Search for the cell housing the specified text and yield its [X, Y] center coordinate. 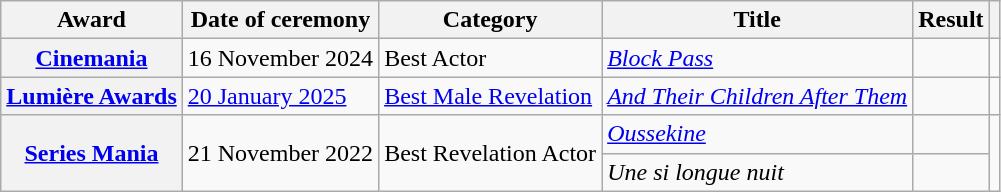
Une si longue nuit [758, 172]
Best Actor [490, 58]
21 November 2022 [280, 153]
Block Pass [758, 58]
Date of ceremony [280, 20]
Award [92, 20]
16 November 2024 [280, 58]
Title [758, 20]
Best Revelation Actor [490, 153]
20 January 2025 [280, 96]
Category [490, 20]
Cinemania [92, 58]
Oussekine [758, 134]
And Their Children After Them [758, 96]
Series Mania [92, 153]
Result [951, 20]
Lumière Awards [92, 96]
Best Male Revelation [490, 96]
